For the text-containing cell, return its midpoint in [x, y] coordinate format. 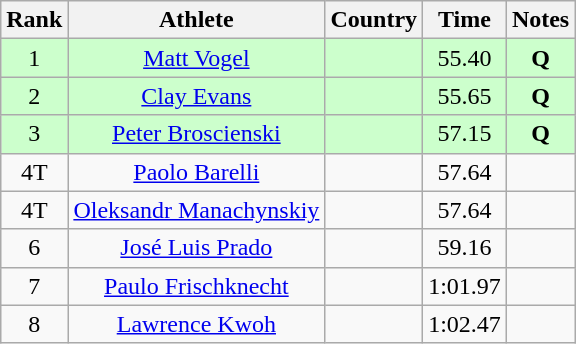
1:01.97 [465, 286]
Oleksandr Manachynskiy [196, 210]
7 [34, 286]
Time [465, 20]
1 [34, 58]
55.65 [465, 96]
55.40 [465, 58]
Notes [540, 20]
6 [34, 248]
Matt Vogel [196, 58]
Athlete [196, 20]
59.16 [465, 248]
José Luis Prado [196, 248]
Rank [34, 20]
1:02.47 [465, 324]
57.15 [465, 134]
Clay Evans [196, 96]
Country [374, 20]
Paolo Barelli [196, 172]
Paulo Frischknecht [196, 286]
Lawrence Kwoh [196, 324]
3 [34, 134]
2 [34, 96]
8 [34, 324]
Peter Broscienski [196, 134]
